Return [x, y] of the center of cell containing provided text 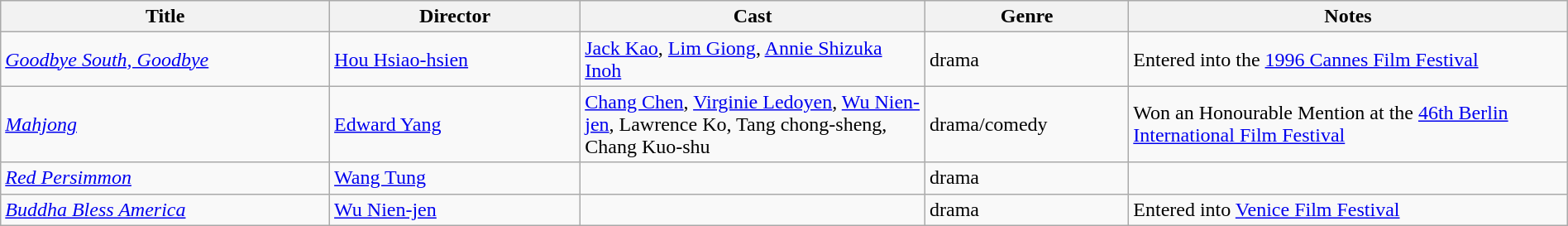
Chang Chen, Virginie Ledoyen, Wu Nien-jen, Lawrence Ko, Tang chong-sheng, Chang Kuo-shu [753, 124]
Director [455, 17]
Title [165, 17]
Buddha Bless America [165, 209]
Entered into Venice Film Festival [1348, 209]
Wu Nien-jen [455, 209]
Goodbye South, Goodbye [165, 60]
Hou Hsiao-hsien [455, 60]
Edward Yang [455, 124]
Cast [753, 17]
Entered into the 1996 Cannes Film Festival [1348, 60]
Notes [1348, 17]
Red Persimmon [165, 178]
Wang Tung [455, 178]
Mahjong [165, 124]
Genre [1026, 17]
Won an Honourable Mention at the 46th Berlin International Film Festival [1348, 124]
drama/comedy [1026, 124]
Jack Kao, Lim Giong, Annie Shizuka Inoh [753, 60]
